From the cell containing the given text, extract its center point as [X, Y] coordinate. 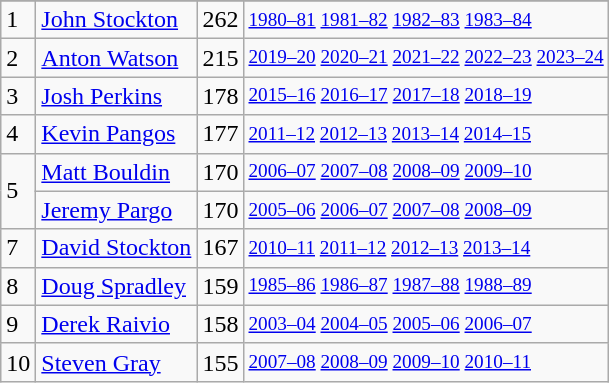
4 [18, 134]
Doug Spradley [116, 286]
Kevin Pangos [116, 134]
215 [220, 58]
158 [220, 324]
2015–16 2016–17 2017–18 2018–19 [426, 96]
1980–81 1981–82 1982–83 1983–84 [426, 20]
9 [18, 324]
3 [18, 96]
177 [220, 134]
8 [18, 286]
2003–04 2004–05 2005–06 2006–07 [426, 324]
1985–86 1986–87 1987–88 1988–89 [426, 286]
David Stockton [116, 248]
262 [220, 20]
Josh Perkins [116, 96]
2 [18, 58]
2019–20 2020–21 2021–22 2022–23 2023–24 [426, 58]
5 [18, 191]
1 [18, 20]
7 [18, 248]
Matt Bouldin [116, 172]
159 [220, 286]
2005–06 2006–07 2007–08 2008–09 [426, 210]
2006–07 2007–08 2008–09 2009–10 [426, 172]
Steven Gray [116, 362]
Derek Raivio [116, 324]
2007–08 2008–09 2009–10 2010–11 [426, 362]
155 [220, 362]
10 [18, 362]
2011–12 2012–13 2013–14 2014–15 [426, 134]
2010–11 2011–12 2012–13 2013–14 [426, 248]
178 [220, 96]
Anton Watson [116, 58]
167 [220, 248]
Jeremy Pargo [116, 210]
John Stockton [116, 20]
